Scan for the cell matching the given text and deliver its [X, Y] coordinate at center. 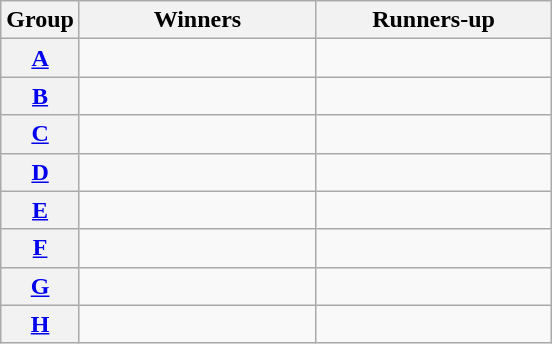
D [40, 172]
E [40, 210]
H [40, 324]
B [40, 96]
Winners [197, 20]
Runners-up [433, 20]
C [40, 134]
F [40, 248]
G [40, 286]
Group [40, 20]
A [40, 58]
